For the text-containing cell, return its midpoint in [x, y] coordinate format. 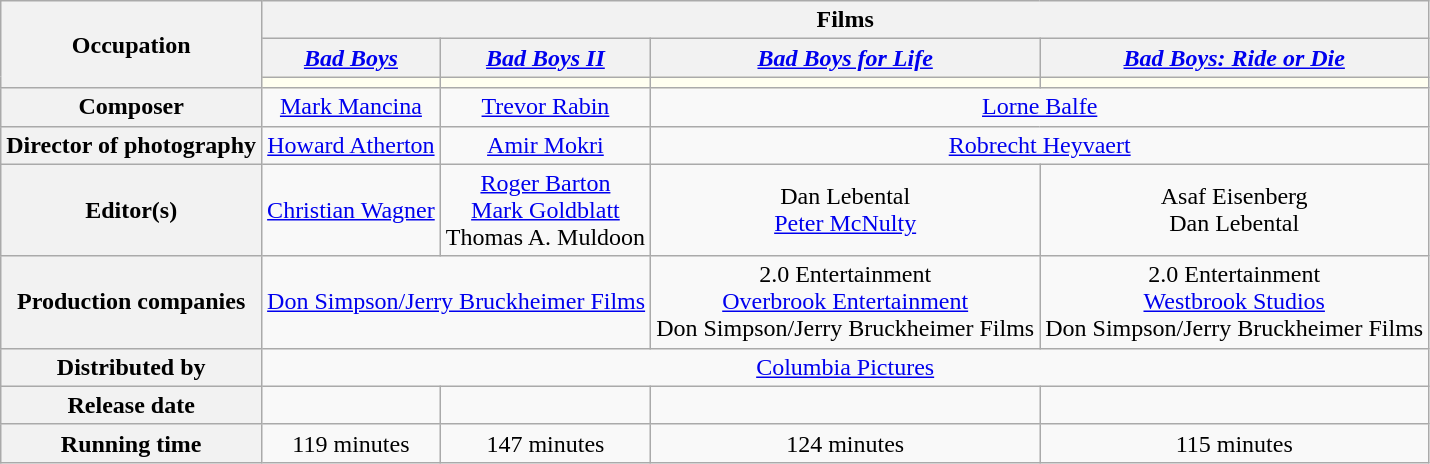
Films [846, 20]
Release date [132, 405]
Amir Mokri [545, 145]
124 minutes [846, 443]
Production companies [132, 302]
2.0 EntertainmentOverbrook EntertainmentDon Simpson/Jerry Bruckheimer Films [846, 302]
Occupation [132, 44]
Robrecht Heyvaert [1040, 145]
Lorne Balfe [1040, 107]
Distributed by [132, 367]
Columbia Pictures [846, 367]
Bad Boys: Ride or Die [1234, 58]
Composer [132, 107]
Mark Mancina [352, 107]
2.0 EntertainmentWestbrook StudiosDon Simpson/Jerry Bruckheimer Films [1234, 302]
Bad Boys II [545, 58]
Roger BartonMark GoldblattThomas A. Muldoon [545, 210]
119 minutes [352, 443]
Don Simpson/Jerry Bruckheimer Films [456, 302]
Trevor Rabin [545, 107]
Director of photography [132, 145]
Asaf EisenbergDan Lebental [1234, 210]
Bad Boys [352, 58]
147 minutes [545, 443]
115 minutes [1234, 443]
Christian Wagner [352, 210]
Bad Boys for Life [846, 58]
Editor(s) [132, 210]
Howard Atherton [352, 145]
Running time [132, 443]
Dan LebentalPeter McNulty [846, 210]
